From the cell containing the given text, extract its center point as [X, Y] coordinate. 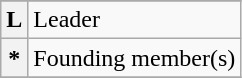
Founding member(s) [134, 58]
L [14, 20]
Leader [134, 20]
* [14, 58]
